Return (X, Y) of the center of cell containing provided text 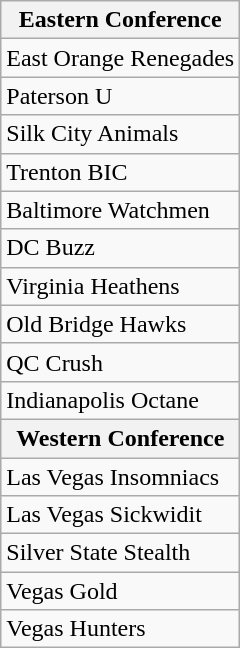
DC Buzz (120, 248)
QC Crush (120, 362)
Silk City Animals (120, 134)
Vegas Hunters (120, 629)
East Orange Renegades (120, 58)
Trenton BIC (120, 172)
Paterson U (120, 96)
Las Vegas Insomniacs (120, 477)
Silver State Stealth (120, 553)
Virginia Heathens (120, 286)
Las Vegas Sickwidit (120, 515)
Baltimore Watchmen (120, 210)
Eastern Conference (120, 20)
Western Conference (120, 438)
Indianapolis Octane (120, 400)
Old Bridge Hawks (120, 324)
Vegas Gold (120, 591)
